Find where the given text appears and provide that cell's center as (x, y) coordinate. 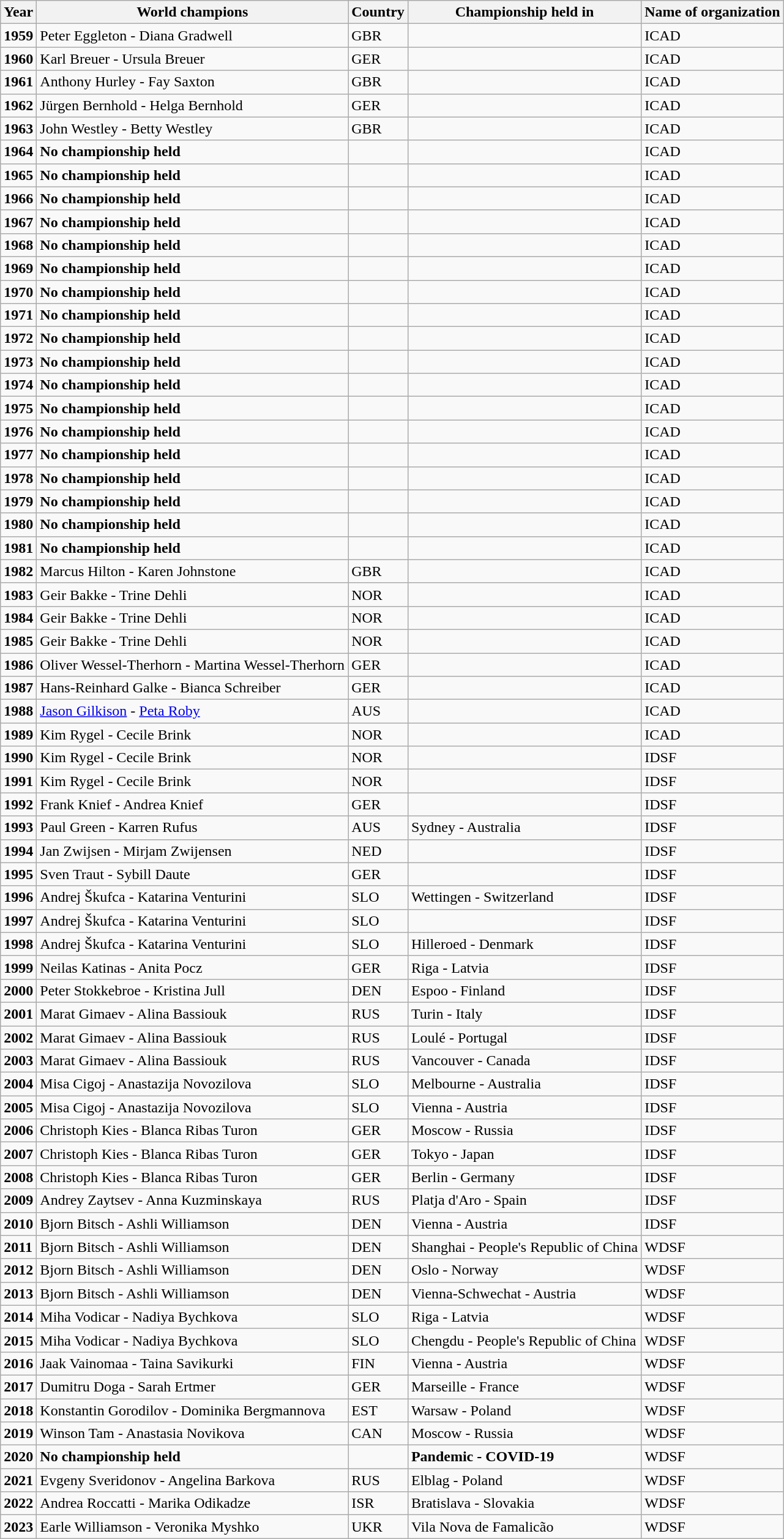
1993 (18, 828)
1976 (18, 432)
2010 (18, 1224)
1982 (18, 571)
Turin - Italy (524, 1014)
1979 (18, 501)
Shanghai - People's Republic of China (524, 1247)
2023 (18, 1527)
Country (378, 12)
CAN (378, 1434)
1959 (18, 36)
1978 (18, 478)
1981 (18, 548)
Jürgen Bernhold - Helga Bernhold (192, 105)
2003 (18, 1061)
2014 (18, 1317)
Hans-Reinhard Galke - Bianca Schreiber (192, 688)
Name of organization (712, 12)
2008 (18, 1177)
Wettingen - Switzerland (524, 897)
UKR (378, 1527)
Paul Green - Karren Rufus (192, 828)
1962 (18, 105)
Jaak Vainomaa - Taina Savikurki (192, 1363)
2021 (18, 1480)
1986 (18, 664)
2012 (18, 1270)
2004 (18, 1084)
2018 (18, 1410)
2006 (18, 1131)
2013 (18, 1294)
Championship held in (524, 12)
Elblag - Poland (524, 1480)
Loulé - Portugal (524, 1038)
Vienna-Schwechat - Austria (524, 1294)
Anthony Hurley - Fay Saxton (192, 82)
2011 (18, 1247)
1997 (18, 921)
Oslo - Norway (524, 1270)
1977 (18, 455)
Peter Stokkebroe - Kristina Jull (192, 990)
2015 (18, 1340)
1987 (18, 688)
World champions (192, 12)
Evgeny Sveridonov - Angelina Barkova (192, 1480)
1994 (18, 851)
Berlin - Germany (524, 1177)
2005 (18, 1107)
1965 (18, 175)
1971 (18, 315)
Chengdu - People's Republic of China (524, 1340)
1980 (18, 525)
1988 (18, 711)
1975 (18, 408)
1968 (18, 245)
Karl Breuer - Ursula Breuer (192, 59)
2016 (18, 1363)
Platja d'Aro - Spain (524, 1200)
Frank Knief - Andrea Knief (192, 804)
Jan Zwijsen - Mirjam Zwijensen (192, 851)
1966 (18, 198)
1984 (18, 618)
Marseille - France (524, 1387)
2020 (18, 1457)
2002 (18, 1038)
Warsaw - Poland (524, 1410)
Andrey Zaytsev - Anna Kuzminskaya (192, 1200)
2009 (18, 1200)
2017 (18, 1387)
Neilas Katinas - Anita Pocz (192, 967)
NED (378, 851)
1961 (18, 82)
1995 (18, 874)
1999 (18, 967)
Year (18, 12)
1996 (18, 897)
2019 (18, 1434)
Bratislava - Slovakia (524, 1503)
1990 (18, 758)
1989 (18, 735)
1991 (18, 781)
1992 (18, 804)
1973 (18, 362)
2001 (18, 1014)
Konstantin Gorodilov - Dominika Bergmannova (192, 1410)
Winson Tam - Anastasia Novikova (192, 1434)
1967 (18, 222)
Vancouver - Canada (524, 1061)
FIN (378, 1363)
Pandemic - COVID-19 (524, 1457)
Melbourne - Australia (524, 1084)
1983 (18, 594)
Sydney - Australia (524, 828)
John Westley - Betty Westley (192, 129)
2000 (18, 990)
Peter Eggleton - Diana Gradwell (192, 36)
2007 (18, 1154)
Hilleroed - Denmark (524, 944)
1960 (18, 59)
Espoo - Finland (524, 990)
Jason Gilkison - Peta Roby (192, 711)
Oliver Wessel-Therhorn - Martina Wessel-Therhorn (192, 664)
1970 (18, 292)
1974 (18, 385)
1998 (18, 944)
1972 (18, 339)
2022 (18, 1503)
Andrea Roccatti - Marika Odikadze (192, 1503)
ISR (378, 1503)
1963 (18, 129)
Tokyo - Japan (524, 1154)
Sven Traut - Sybill Daute (192, 874)
EST (378, 1410)
1964 (18, 152)
Vila Nova de Famalicão (524, 1527)
1985 (18, 641)
1969 (18, 268)
Dumitru Doga - Sarah Ertmer (192, 1387)
Earle Williamson - Veronika Myshko (192, 1527)
Marcus Hilton - Karen Johnstone (192, 571)
